Locate the cell with the specified text and output its (x, y) center coordinate. 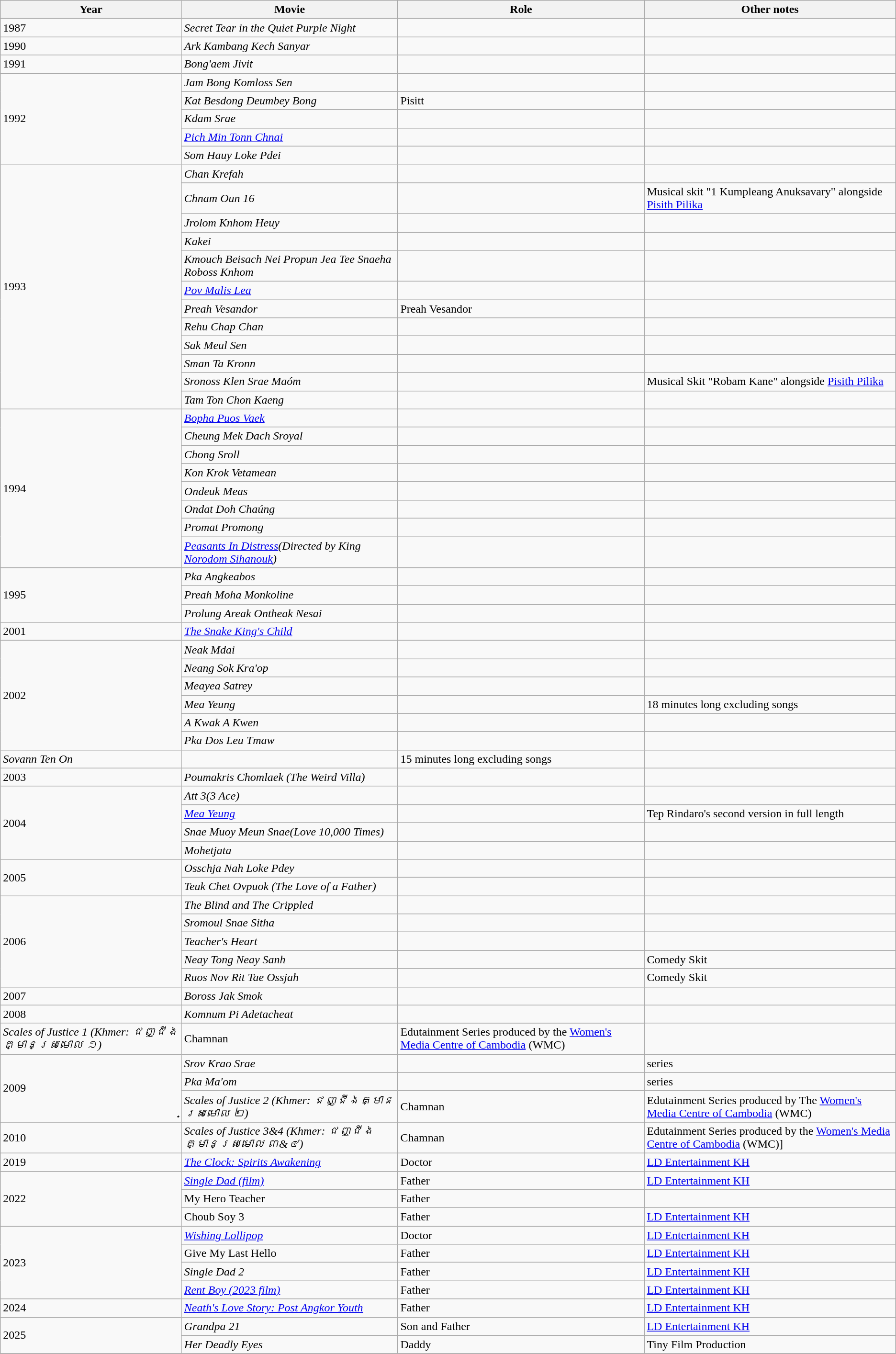
2025 (91, 1335)
Tep Rindaro's second version in full length (770, 813)
Sman Ta Kronn (290, 363)
Rent Boy (2023 film) (290, 1290)
Tiny Film Production (770, 1344)
Wishing Lollipop (290, 1235)
2022 (91, 1198)
Ondat Doh Chaúng (290, 509)
2007 (91, 996)
Neay Tong Neay Sanh (290, 959)
Ondeuk Meas (290, 491)
1992 (91, 119)
2001 (91, 632)
Musical Skit "Robam Kane" alongside Pisith Pilika (770, 382)
Pisitt (521, 101)
Pich Min Tonn Chnai (290, 137)
Ruos Nov Rit Tae Ossjah (290, 978)
Edutainment Series produced by the Women's Media Centre of Cambodia (WMC) (521, 1039)
2019 (91, 1162)
The Blind and The Crippled (290, 905)
Single Dad (film) (290, 1180)
Pka Angkeabos (290, 577)
Ark Kambang Kech Sanyar (290, 46)
2024 (91, 1308)
Teuk Chet Ovpuok (The Love of a Father) (290, 887)
Secret Tear in the Quiet Purple Night (290, 28)
Kon Krok Vetamean (290, 473)
Scales of Justice 3&4 (Khmer: ជញ្ជីងគ្មានស្រមោល ៣&៤) (290, 1138)
Other notes (770, 10)
Prolung Areak Ontheak Nesai (290, 613)
The Snake King's Child (290, 632)
Daddy (521, 1344)
Edutainment Series produced by the Women's Media Centre of Cambodia (WMC)] (770, 1138)
Role (521, 10)
Neath's Love Story: Post Angkor Youth (290, 1308)
Sovann Ten On (91, 759)
Att 3(3 Ace) (290, 795)
Year (91, 10)
1987 (91, 28)
Musical skit "1 Kumpleang Anuksavary" alongside Pisith Pilika (770, 198)
Edutainment Series produced by The Women's Media Centre of Cambodia (WMC) (770, 1106)
18 minutes long excluding songs (770, 704)
1994 (91, 488)
Scales of Justice 2 (Khmer: ជញ្ជីងគ្មានស្រមោល ២) (290, 1106)
Single Dad 2 (290, 1272)
2005 (91, 878)
2023 (91, 1263)
Grandpa 21 (290, 1326)
2003 (91, 777)
1995 (91, 595)
My Hero Teacher (290, 1199)
Poumakris Chomlaek (The Weird Villa) (290, 777)
Bopha Puos Vaek (290, 418)
Kmouch Beisach Nei Propun Jea Tee Snaeha Roboss Knhom (290, 266)
Chong Sroll (290, 454)
Sromoul Snae Sitha (290, 923)
Srov Krao Srae (290, 1063)
1990 (91, 46)
Choub Soy 3 (290, 1217)
Snae Muoy Meun Snae(Love 10,000 Times) (290, 832)
Her Deadly Eyes (290, 1344)
Osschja Nah Loke Pdey (290, 869)
Meayea Satrey (290, 686)
Tam Ton Chon Kaeng (290, 400)
Pov Malis Lea (290, 291)
Movie (290, 10)
2009 (91, 1088)
Som Hauy Loke Pdei (290, 155)
2006 (91, 941)
Peasants In Distress(Directed by King Norodom Sihanouk) (290, 552)
Sronoss Klen Srae Maóm (290, 382)
Rehu Chap Chan (290, 327)
Komnum Pi Adetacheat (290, 1014)
2002 (91, 695)
Kat Besdong Deumbey Bong (290, 101)
Jam Bong Komloss Sen (290, 82)
Give My Last Hello (290, 1253)
Chan Krefah (290, 173)
Son and Father (521, 1326)
Kakei (290, 241)
Promat Promong (290, 527)
Neak Mdai (290, 650)
1991 (91, 64)
Neang Sok Kra'op (290, 668)
Sak Meul Sen (290, 345)
Pka Dos Leu Tmaw (290, 741)
Cheung Mek Dach Sroyal (290, 436)
The Clock: Spirits Awakening (290, 1162)
2004 (91, 823)
Boross Jak Smok (290, 996)
Jrolom Knhom Heuy (290, 223)
Mohetjata (290, 850)
1993 (91, 286)
2010 (91, 1138)
2008 (91, 1014)
Pka Ma'om (290, 1082)
Scales of Justice 1 (Khmer: ជញ្ជីងគ្មានស្រមោល ១) (91, 1039)
Preah Moha Monkoline (290, 595)
Bong'aem Jivit (290, 64)
Kdam Srae (290, 119)
Chnam Oun 16 (290, 198)
A Kwak A Kwen (290, 722)
15 minutes long excluding songs (521, 759)
Teacher's Heart (290, 941)
